From the cell containing the given text, extract its center point as [X, Y] coordinate. 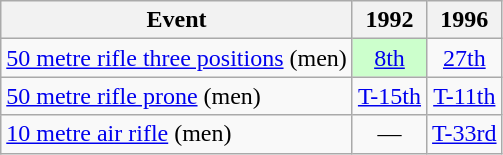
50 metre rifle prone (men) [177, 96]
T-33rd [465, 134]
T-11th [465, 96]
8th [389, 58]
1992 [389, 20]
1996 [465, 20]
50 metre rifle three positions (men) [177, 58]
— [389, 134]
27th [465, 58]
T-15th [389, 96]
10 metre air rifle (men) [177, 134]
Event [177, 20]
